From the cell containing the given text, extract its center point as (X, Y) coordinate. 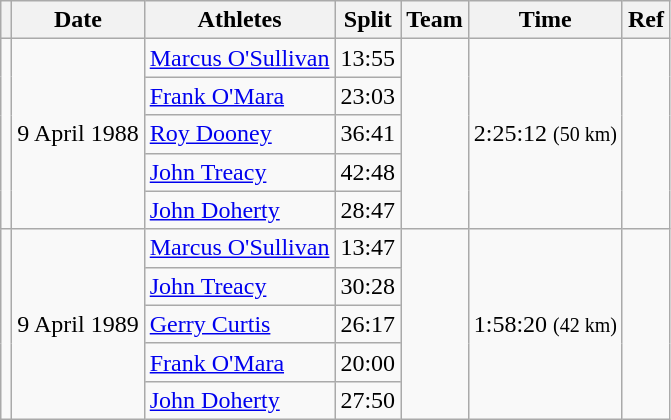
Ref (646, 20)
42:48 (368, 172)
13:47 (368, 248)
2:25:12 (50 km) (545, 134)
9 April 1988 (78, 134)
Date (78, 20)
Athletes (240, 20)
Roy Dooney (240, 134)
Team (435, 20)
20:00 (368, 362)
27:50 (368, 400)
30:28 (368, 286)
Time (545, 20)
36:41 (368, 134)
13:55 (368, 58)
1:58:20 (42 km) (545, 324)
28:47 (368, 210)
Split (368, 20)
23:03 (368, 96)
Gerry Curtis (240, 324)
26:17 (368, 324)
9 April 1989 (78, 324)
